Scan for the cell matching the given text and deliver its [x, y] coordinate at center. 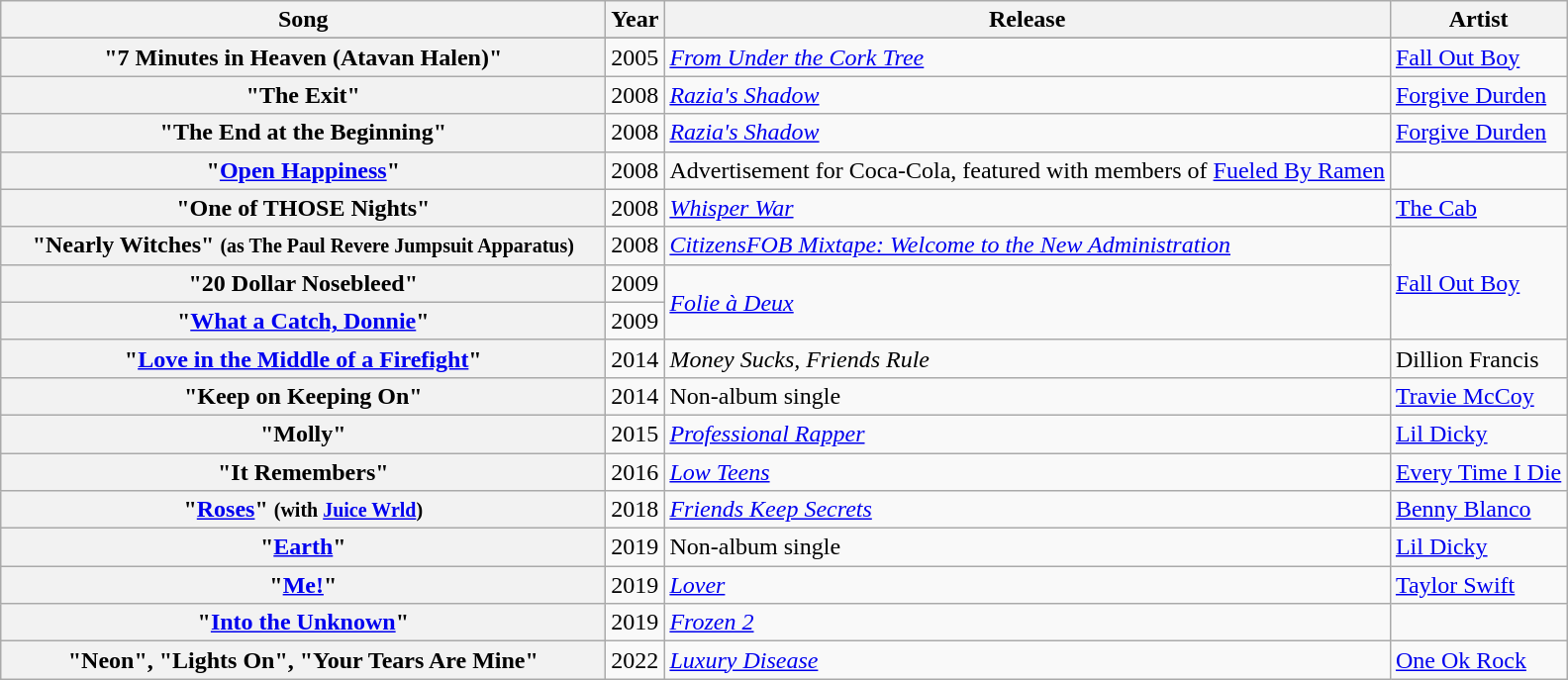
Year [636, 20]
"Open Happiness" [303, 170]
Travie McCoy [1478, 396]
Release [1028, 20]
Every Time I Die [1478, 472]
2005 [636, 57]
From Under the Cork Tree [1028, 57]
"Keep on Keeping On" [303, 396]
"Neon", "Lights On", "Your Tears Are Mine" [303, 660]
2015 [636, 434]
"7 Minutes in Heaven (Atavan Halen)" [303, 57]
"Into the Unknown" [303, 623]
One Ok Rock [1478, 660]
"One of THOSE Nights" [303, 208]
Dillion Francis [1478, 358]
"It Remembers" [303, 472]
Luxury Disease [1028, 660]
2018 [636, 510]
Professional Rapper [1028, 434]
Artist [1478, 20]
Folie à Deux [1028, 302]
Advertisement for Coca-Cola, featured with members of Fueled By Ramen [1028, 170]
"The Exit" [303, 95]
"20 Dollar Nosebleed" [303, 283]
Song [303, 20]
Frozen 2 [1028, 623]
Friends Keep Secrets [1028, 510]
2022 [636, 660]
Whisper War [1028, 208]
Money Sucks, Friends Rule [1028, 358]
"Earth" [303, 547]
"Roses" (with Juice Wrld) [303, 510]
Lover [1028, 585]
"The End at the Beginning" [303, 133]
Low Teens [1028, 472]
Taylor Swift [1478, 585]
The Cab [1478, 208]
2016 [636, 472]
CitizensFOB Mixtape: Welcome to the New Administration [1028, 245]
"What a Catch, Donnie" [303, 321]
"Nearly Witches" (as The Paul Revere Jumpsuit Apparatus) [303, 245]
"Molly" [303, 434]
Benny Blanco [1478, 510]
"Me!" [303, 585]
"Love in the Middle of a Firefight" [303, 358]
